Provide the (X, Y) coordinate of the cell's center where the given text is located.  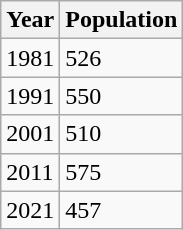
1991 (30, 96)
2001 (30, 134)
526 (122, 58)
1981 (30, 58)
575 (122, 172)
Population (122, 20)
2021 (30, 210)
550 (122, 96)
510 (122, 134)
Year (30, 20)
457 (122, 210)
2011 (30, 172)
